Search for the cell housing the specified text and yield its [X, Y] center coordinate. 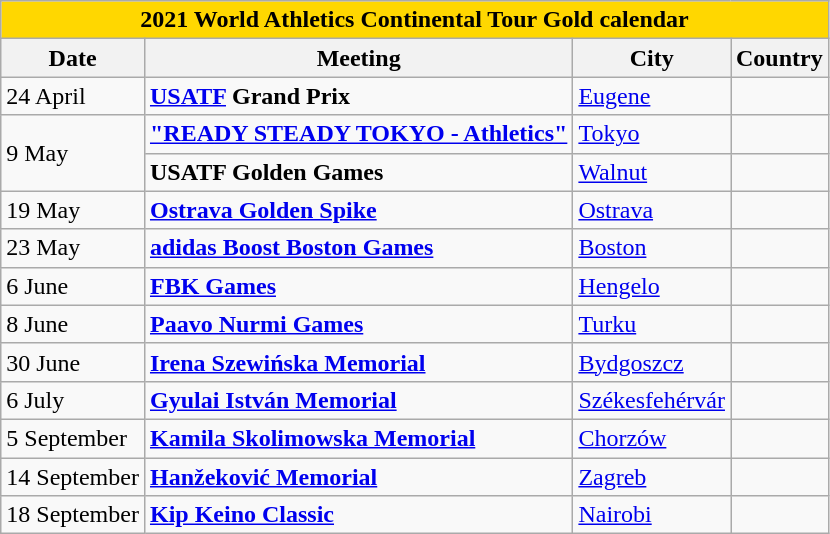
18 September [73, 515]
City [652, 58]
Irena Szewińska Memorial [358, 362]
Date [73, 58]
USATF Grand Prix [358, 96]
Zagreb [652, 477]
Walnut [652, 172]
30 June [73, 362]
23 May [73, 248]
2021 World Athletics Continental Tour Gold calendar [415, 20]
Ostrava Golden Spike [358, 210]
Gyulai István Memorial [358, 400]
14 September [73, 477]
Székesfehérvár [652, 400]
9 May [73, 153]
Eugene [652, 96]
5 September [73, 438]
Tokyo [652, 134]
Meeting [358, 58]
24 April [73, 96]
Boston [652, 248]
adidas Boost Boston Games [358, 248]
FBK Games [358, 286]
Kip Keino Classic [358, 515]
8 June [73, 324]
"READY STEADY TOKYO - Athletics" [358, 134]
Turku [652, 324]
Hengelo [652, 286]
Paavo Nurmi Games [358, 324]
Hanžeković Memorial [358, 477]
Country [779, 58]
Ostrava [652, 210]
Kamila Skolimowska Memorial [358, 438]
Bydgoszcz [652, 362]
Chorzów [652, 438]
Nairobi [652, 515]
6 July [73, 400]
6 June [73, 286]
USATF Golden Games [358, 172]
19 May [73, 210]
